Output the (X, Y) coordinate of the center of the cell containing the given text.  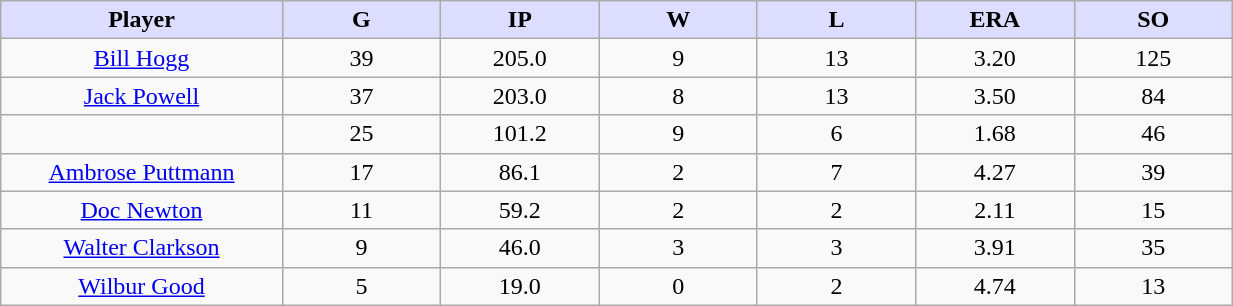
Player (142, 20)
W (678, 20)
Walter Clarkson (142, 248)
G (361, 20)
59.2 (520, 210)
205.0 (520, 58)
Jack Powell (142, 96)
8 (678, 96)
L (836, 20)
IP (520, 20)
37 (361, 96)
ERA (995, 20)
Ambrose Puttmann (142, 172)
1.68 (995, 134)
125 (1153, 58)
6 (836, 134)
SO (1153, 20)
0 (678, 286)
15 (1153, 210)
3.50 (995, 96)
5 (361, 286)
35 (1153, 248)
4.27 (995, 172)
4.74 (995, 286)
203.0 (520, 96)
17 (361, 172)
11 (361, 210)
3.91 (995, 248)
Bill Hogg (142, 58)
46 (1153, 134)
101.2 (520, 134)
2.11 (995, 210)
46.0 (520, 248)
7 (836, 172)
Doc Newton (142, 210)
84 (1153, 96)
Wilbur Good (142, 286)
3.20 (995, 58)
25 (361, 134)
86.1 (520, 172)
19.0 (520, 286)
